Find where the given text appears and provide that cell's center as [x, y] coordinate. 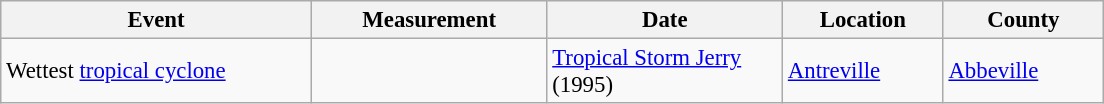
Wettest tropical cyclone [156, 72]
Date [665, 20]
Abbeville [1024, 72]
Location [864, 20]
Tropical Storm Jerry (1995) [665, 72]
Event [156, 20]
County [1024, 20]
Measurement [429, 20]
Antreville [864, 72]
